Identify which cell holds the provided text, then report its [x, y] central coordinate. 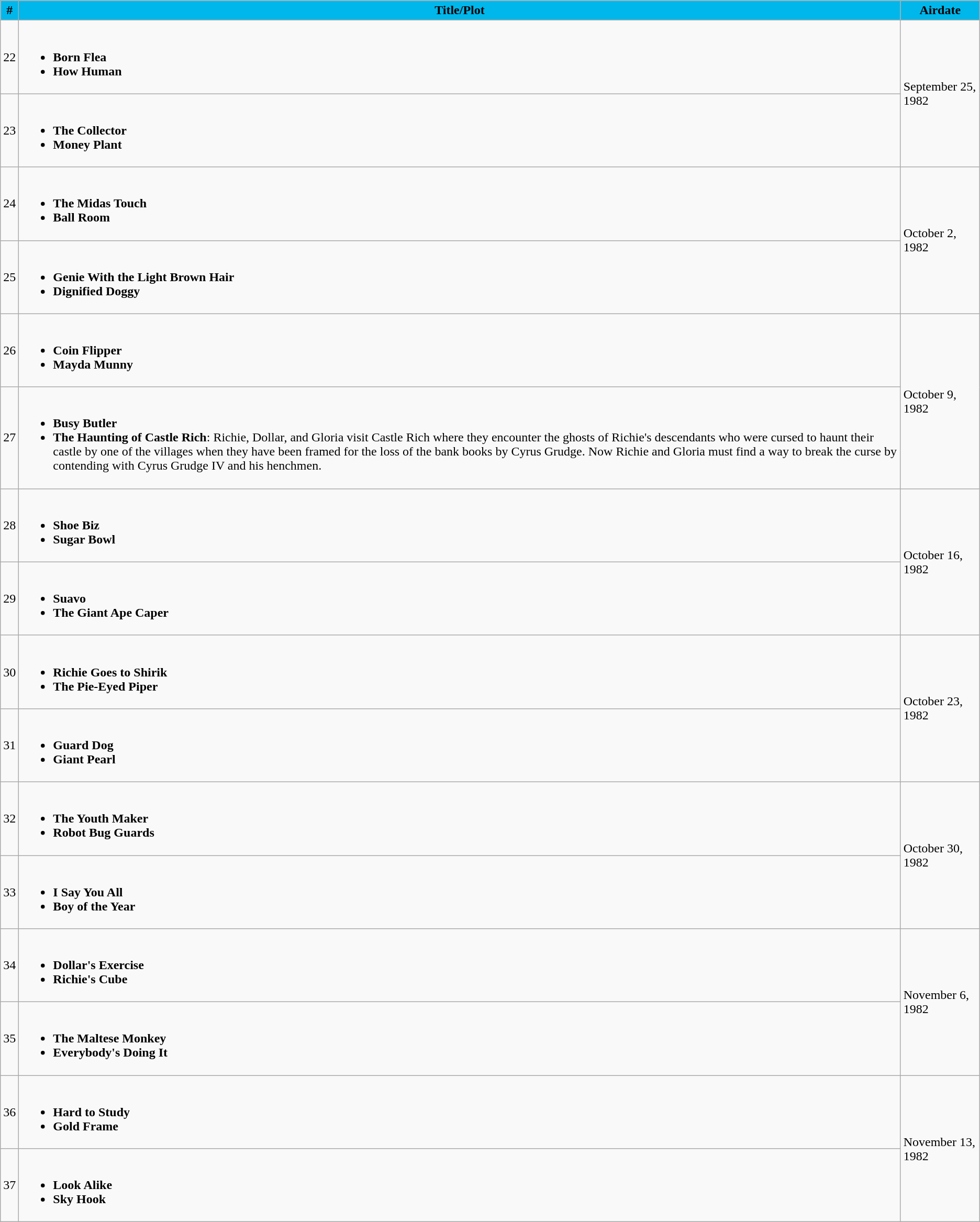
The CollectorMoney Plant [460, 130]
33 [9, 892]
Genie With the Light Brown HairDignified Doggy [460, 277]
Title/Plot [460, 10]
24 [9, 204]
Look AlikeSky Hook [460, 1185]
I Say You AllBoy of the Year [460, 892]
October 30, 1982 [940, 855]
27 [9, 438]
October 9, 1982 [940, 401]
The Maltese MonkeyEverybody's Doing It [460, 1039]
Airdate [940, 10]
Born FleaHow Human [460, 57]
23 [9, 130]
SuavoThe Giant Ape Caper [460, 598]
28 [9, 525]
37 [9, 1185]
The Youth MakerRobot Bug Guards [460, 818]
22 [9, 57]
November 6, 1982 [940, 1002]
25 [9, 277]
Shoe BizSugar Bowl [460, 525]
32 [9, 818]
30 [9, 672]
September 25, 1982 [940, 94]
The Midas TouchBall Room [460, 204]
Richie Goes to ShirikThe Pie-Eyed Piper [460, 672]
Hard to StudyGold Frame [460, 1112]
October 23, 1982 [940, 708]
31 [9, 745]
Dollar's ExerciseRichie's Cube [460, 965]
29 [9, 598]
34 [9, 965]
35 [9, 1039]
Guard DogGiant Pearl [460, 745]
November 13, 1982 [940, 1149]
26 [9, 350]
October 2, 1982 [940, 240]
October 16, 1982 [940, 562]
36 [9, 1112]
# [9, 10]
Coin FlipperMayda Munny [460, 350]
